Return [x, y] of the center of cell containing provided text 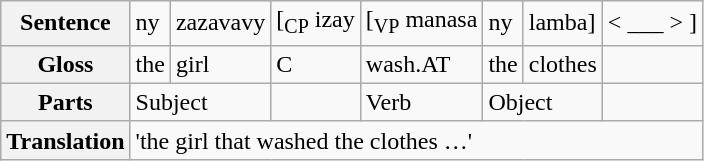
clothes [562, 64]
< ___ > ] [652, 23]
girl [220, 64]
[CP izay [316, 23]
zazavavy [220, 23]
C [316, 64]
Parts [66, 102]
Sentence [66, 23]
Verb [422, 102]
[VP manasa [422, 23]
Gloss [66, 64]
'the girl that washed the clothes …' [416, 140]
lamba] [562, 23]
Subject [200, 102]
Translation [66, 140]
Object [542, 102]
wash.AT [422, 64]
